Extract the (x, y) coordinate from the center of the cell holding the provided text.  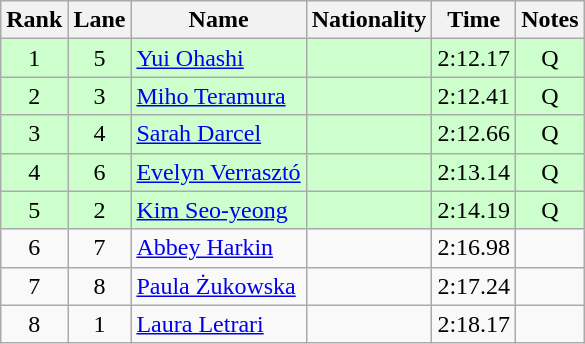
Name (218, 20)
Time (474, 20)
2:17.24 (474, 286)
Lane (100, 20)
Yui Ohashi (218, 58)
Paula Żukowska (218, 286)
2:12.17 (474, 58)
Kim Seo-yeong (218, 210)
Notes (550, 20)
Rank (34, 20)
Laura Letrari (218, 324)
2:14.19 (474, 210)
Abbey Harkin (218, 248)
2:16.98 (474, 248)
Evelyn Verrasztó (218, 172)
2:12.66 (474, 134)
Miho Teramura (218, 96)
2:13.14 (474, 172)
Nationality (369, 20)
2:18.17 (474, 324)
Sarah Darcel (218, 134)
2:12.41 (474, 96)
